Search for the cell housing the specified text and yield its (x, y) center coordinate. 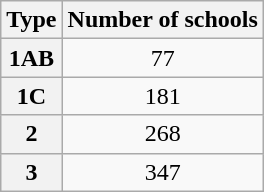
181 (162, 96)
3 (32, 172)
347 (162, 172)
2 (32, 134)
268 (162, 134)
1C (32, 96)
Number of schools (162, 20)
Type (32, 20)
77 (162, 58)
1AB (32, 58)
